Return the [X, Y] coordinate for the center point of the cell that contains the specified text.  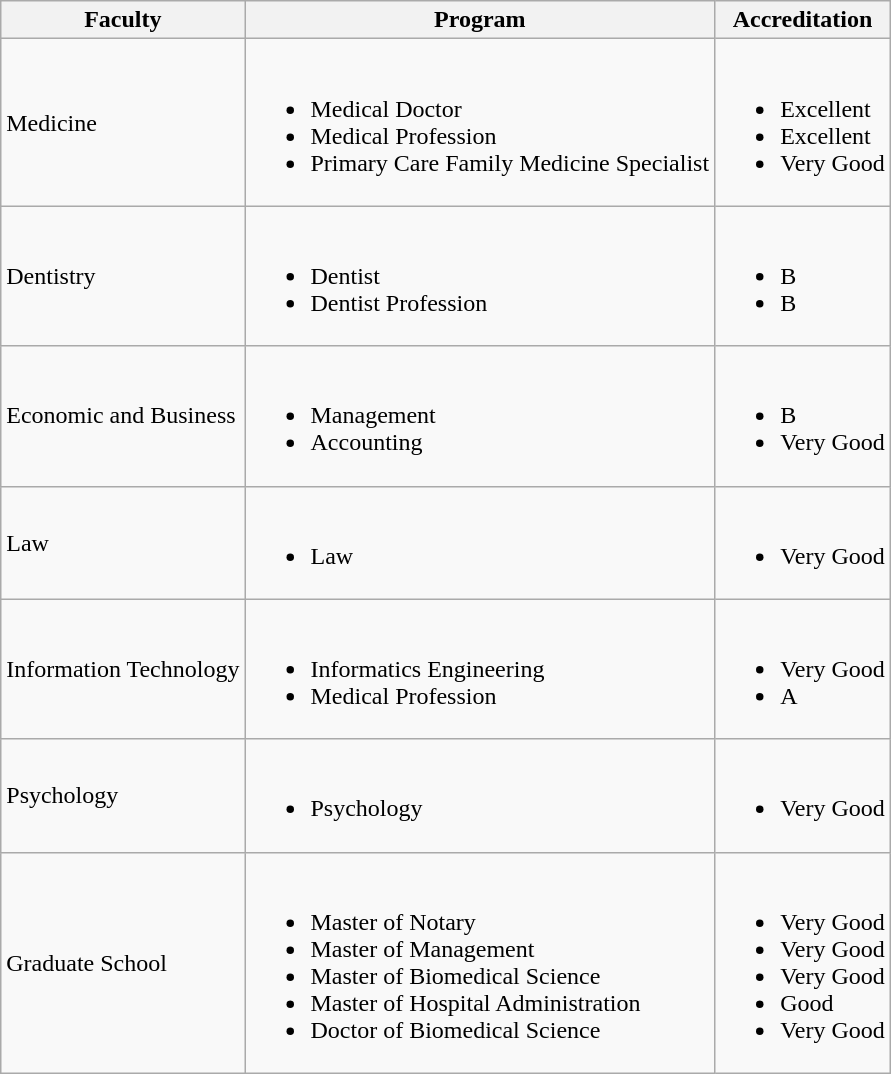
Very GoodA [803, 669]
DentistDentist Profession [480, 276]
Master of NotaryMaster of ManagementMaster of Biomedical ScienceMaster of Hospital AdministrationDoctor of Biomedical Science [480, 962]
Informatics EngineeringMedical Profession [480, 669]
Information Technology [123, 669]
Medicine [123, 122]
ManagementAccounting [480, 416]
ExcellentExcellentVery Good [803, 122]
BVery Good [803, 416]
Graduate School [123, 962]
Medical DoctorMedical ProfessionPrimary Care Family Medicine Specialist [480, 122]
Faculty [123, 20]
Economic and Business [123, 416]
Program [480, 20]
Dentistry [123, 276]
BB [803, 276]
Very GoodVery GoodVery GoodGoodVery Good [803, 962]
Accreditation [803, 20]
